Return the (x, y) coordinate for the center point of the cell that contains the specified text.  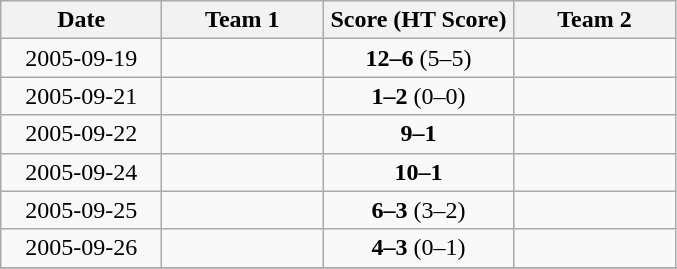
Team 2 (594, 20)
2005-09-22 (82, 134)
10–1 (418, 172)
2005-09-19 (82, 58)
4–3 (0–1) (418, 248)
2005-09-24 (82, 172)
Date (82, 20)
2005-09-26 (82, 248)
Team 1 (242, 20)
2005-09-21 (82, 96)
Score (HT Score) (418, 20)
1–2 (0–0) (418, 96)
6–3 (3–2) (418, 210)
12–6 (5–5) (418, 58)
9–1 (418, 134)
2005-09-25 (82, 210)
